Search for the cell housing the specified text and yield its (x, y) center coordinate. 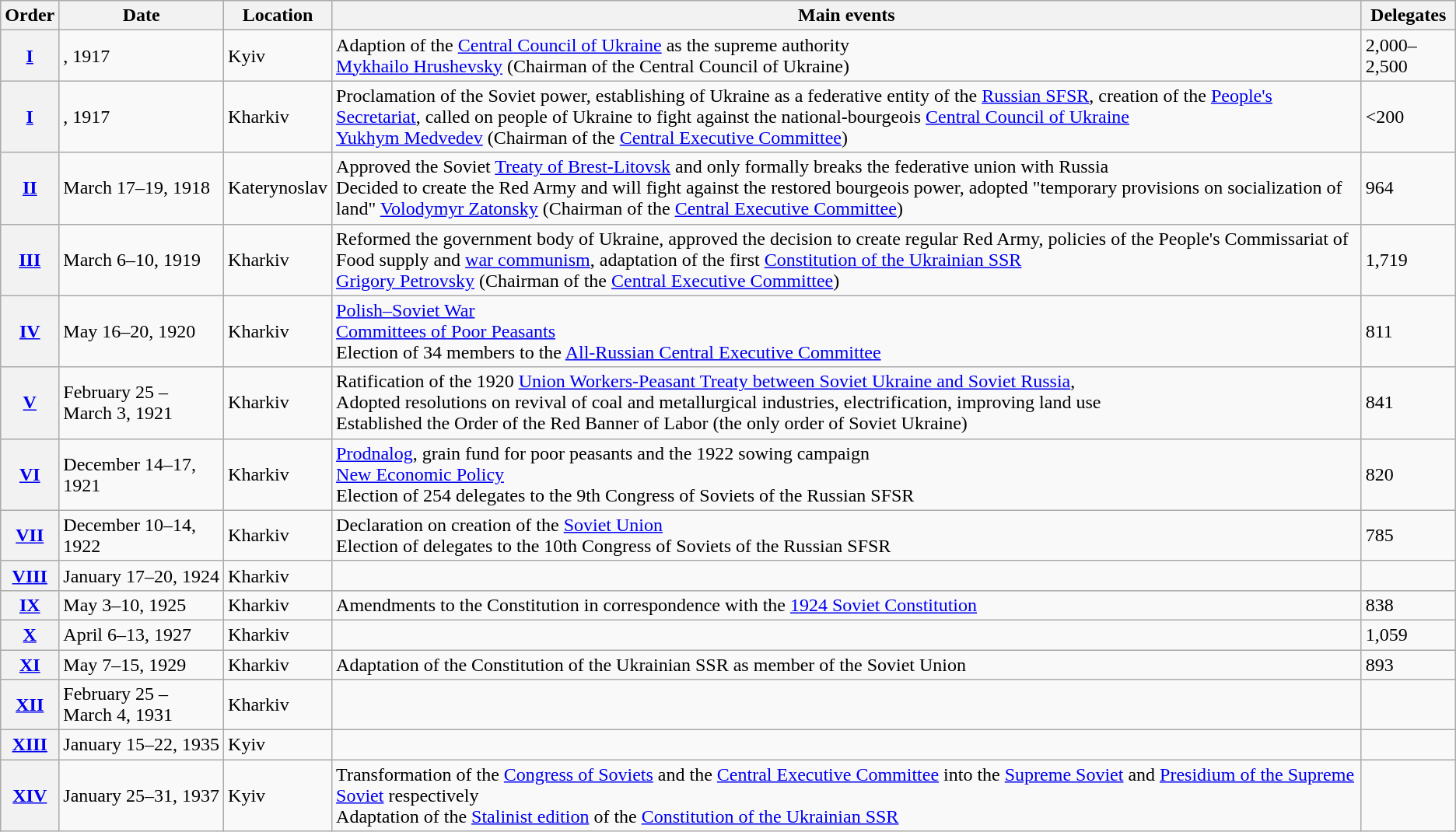
Delegates (1408, 16)
II (30, 188)
838 (1408, 605)
Adaption of the Central Council of Ukraine as the supreme authorityMykhailo Hrushevsky (Chairman of the Central Council of Ukraine) (847, 56)
Location (278, 16)
Declaration on creation of the Soviet UnionElection of delegates to the 10th Congress of Soviets of the Russian SFSR (847, 535)
XII (30, 704)
Adaptation of the Constitution of the Ukrainian SSR as member of the Soviet Union (847, 665)
Date (142, 16)
VII (30, 535)
December 10–14, 1922 (142, 535)
March 17–19, 1918 (142, 188)
Order (30, 16)
Katerynoslav (278, 188)
2,000–2,500 (1408, 56)
December 14–17, 1921 (142, 474)
IX (30, 605)
January 15–22, 1935 (142, 745)
VI (30, 474)
785 (1408, 535)
XIV (30, 795)
VIII (30, 575)
1,059 (1408, 634)
March 6–10, 1919 (142, 260)
XI (30, 665)
May 7–15, 1929 (142, 665)
XIII (30, 745)
May 16–20, 1920 (142, 331)
Amendments to the Constitution in correspondence with the 1924 Soviet Constitution (847, 605)
841 (1408, 403)
893 (1408, 665)
February 25 – March 4, 1931 (142, 704)
1,719 (1408, 260)
January 25–31, 1937 (142, 795)
964 (1408, 188)
811 (1408, 331)
Main events (847, 16)
V (30, 403)
IV (30, 331)
Polish–Soviet WarCommittees of Poor Peasants Election of 34 members to the All-Russian Central Executive Committee (847, 331)
February 25 – March 3, 1921 (142, 403)
III (30, 260)
X (30, 634)
May 3–10, 1925 (142, 605)
January 17–20, 1924 (142, 575)
820 (1408, 474)
April 6–13, 1927 (142, 634)
<200 (1408, 117)
